Extract the [x, y] coordinate from the center of the cell holding the provided text.  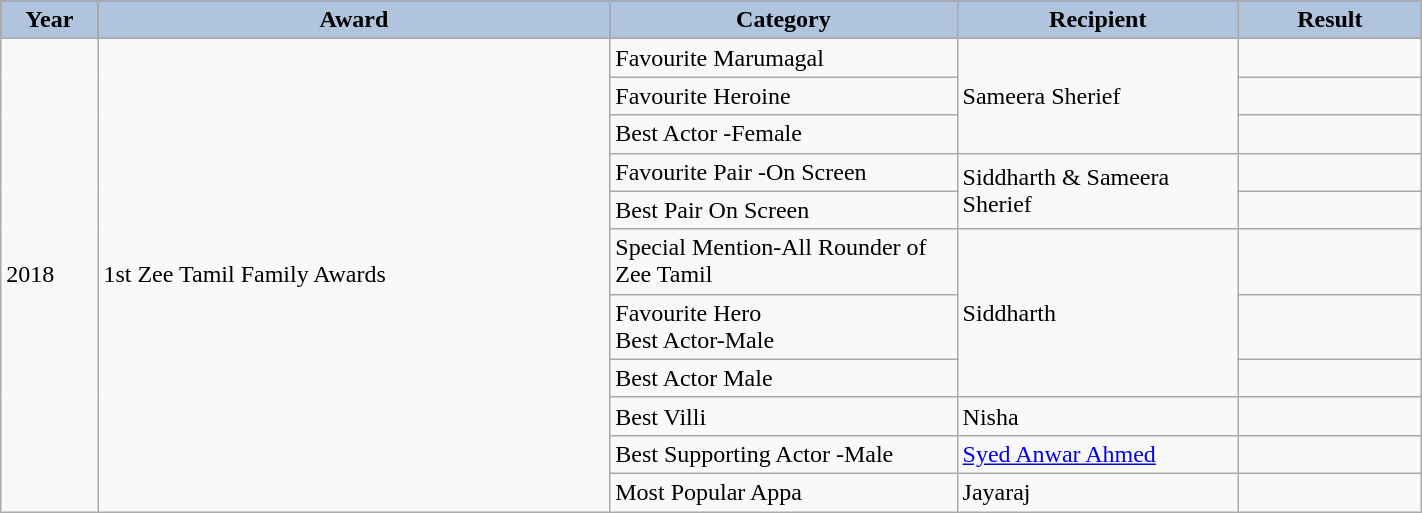
Syed Anwar Ahmed [1098, 454]
Year [50, 20]
Recipient [1098, 20]
Favourite Heroine [784, 96]
Category [784, 20]
Best Actor -Female [784, 134]
Sameera Sherief [1098, 96]
Most Popular Appa [784, 492]
Siddharth & Sameera Sherief [1098, 191]
1st Zee Tamil Family Awards [354, 276]
Jayaraj [1098, 492]
Result [1330, 20]
Favourite HeroBest Actor-Male [784, 326]
Best Villi [784, 416]
2018 [50, 276]
Best Supporting Actor -Male [784, 454]
Special Mention-All Rounder of Zee Tamil [784, 262]
Best Actor Male [784, 378]
Best Pair On Screen [784, 210]
Siddharth [1098, 313]
Nisha [1098, 416]
Favourite Marumagal [784, 58]
Favourite Pair -On Screen [784, 172]
Award [354, 20]
